Identify which cell holds the provided text, then report its (x, y) central coordinate. 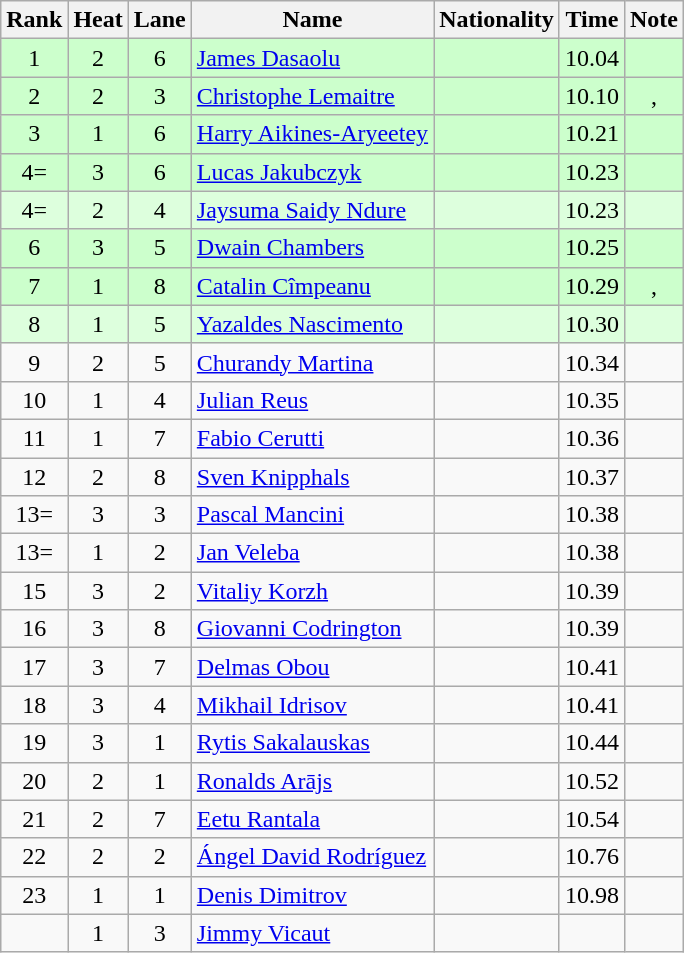
James Dasaolu (312, 58)
10.37 (592, 477)
10.54 (592, 819)
9 (34, 362)
10.34 (592, 362)
21 (34, 819)
16 (34, 629)
Lucas Jakubczyk (312, 172)
Vitaliy Korzh (312, 591)
Rank (34, 20)
Churandy Martina (312, 362)
Dwain Chambers (312, 248)
Ángel David Rodríguez (312, 857)
Jaysuma Saidy Ndure (312, 210)
15 (34, 591)
Lane (160, 20)
10 (34, 400)
Time (592, 20)
Ronalds Arājs (312, 781)
Fabio Cerutti (312, 438)
10.35 (592, 400)
22 (34, 857)
Sven Knipphals (312, 477)
Jimmy Vicaut (312, 933)
Name (312, 20)
10.44 (592, 743)
Pascal Mancini (312, 515)
10.76 (592, 857)
Harry Aikines-Aryeetey (312, 134)
Julian Reus (312, 400)
Mikhail Idrisov (312, 705)
Christophe Lemaitre (312, 96)
11 (34, 438)
10.21 (592, 134)
10.10 (592, 96)
Heat (98, 20)
Note (654, 20)
10.98 (592, 895)
Yazaldes Nascimento (312, 324)
Giovanni Codrington (312, 629)
10.30 (592, 324)
Delmas Obou (312, 667)
Rytis Sakalauskas (312, 743)
23 (34, 895)
Catalin Cîmpeanu (312, 286)
Denis Dimitrov (312, 895)
10.52 (592, 781)
10.29 (592, 286)
Nationality (497, 20)
10.36 (592, 438)
Eetu Rantala (312, 819)
18 (34, 705)
10.04 (592, 58)
20 (34, 781)
10.25 (592, 248)
17 (34, 667)
12 (34, 477)
19 (34, 743)
Jan Veleba (312, 553)
